Output the [X, Y] coordinate of the center of the cell containing the given text.  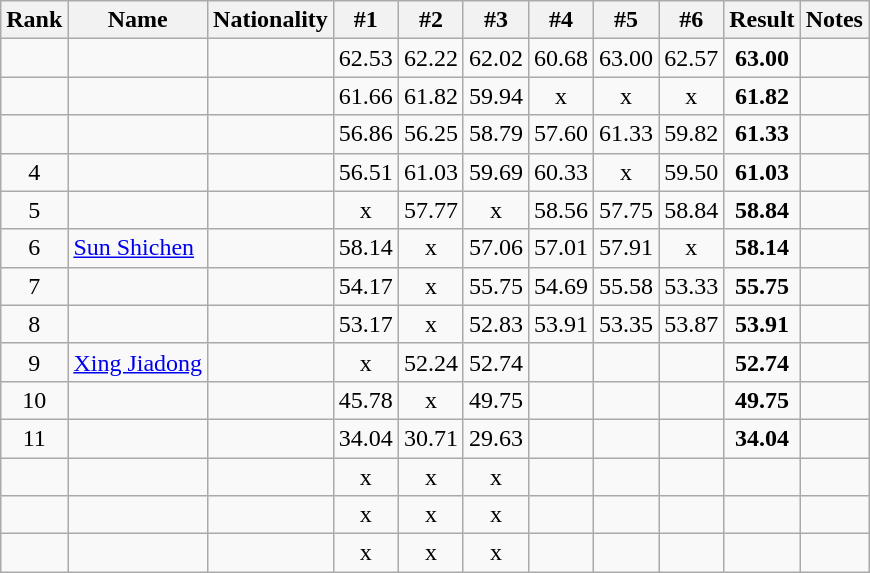
11 [34, 438]
57.01 [562, 248]
56.86 [366, 134]
58.79 [496, 134]
30.71 [430, 438]
54.17 [366, 286]
#5 [626, 20]
59.94 [496, 96]
52.24 [430, 362]
57.60 [562, 134]
57.06 [496, 248]
29.63 [496, 438]
52.83 [496, 324]
53.17 [366, 324]
62.57 [692, 58]
Name [138, 20]
5 [34, 210]
57.75 [626, 210]
55.58 [626, 286]
10 [34, 400]
59.50 [692, 172]
61.66 [366, 96]
56.51 [366, 172]
57.77 [430, 210]
58.56 [562, 210]
53.35 [626, 324]
60.33 [562, 172]
62.53 [366, 58]
Xing Jiadong [138, 362]
62.22 [430, 58]
45.78 [366, 400]
59.82 [692, 134]
53.33 [692, 286]
4 [34, 172]
#2 [430, 20]
Result [762, 20]
Notes [834, 20]
#3 [496, 20]
6 [34, 248]
Sun Shichen [138, 248]
9 [34, 362]
8 [34, 324]
53.87 [692, 324]
#4 [562, 20]
60.68 [562, 58]
62.02 [496, 58]
Nationality [271, 20]
56.25 [430, 134]
#1 [366, 20]
7 [34, 286]
54.69 [562, 286]
57.91 [626, 248]
59.69 [496, 172]
#6 [692, 20]
Rank [34, 20]
